Scan for the cell matching the given text and deliver its [x, y] coordinate at center. 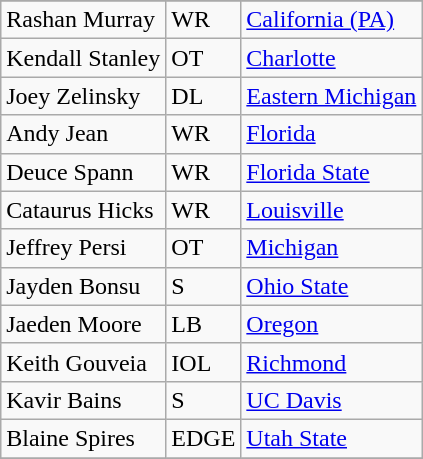
Michigan [332, 248]
Deuce Spann [84, 172]
Kavir Bains [84, 400]
Andy Jean [84, 134]
Jayden Bonsu [84, 286]
DL [204, 96]
Jeffrey Persi [84, 248]
Keith Gouveia [84, 362]
Jaeden Moore [84, 324]
Louisville [332, 210]
UC Davis [332, 400]
Kendall Stanley [84, 58]
IOL [204, 362]
Charlotte [332, 58]
Blaine Spires [84, 438]
California (PA) [332, 20]
Ohio State [332, 286]
Richmond [332, 362]
EDGE [204, 438]
LB [204, 324]
Eastern Michigan [332, 96]
Joey Zelinsky [84, 96]
Oregon [332, 324]
Rashan Murray [84, 20]
Cataurus Hicks [84, 210]
Utah State [332, 438]
Florida [332, 134]
Florida State [332, 172]
